Locate the cell with the specified text and output its [x, y] center coordinate. 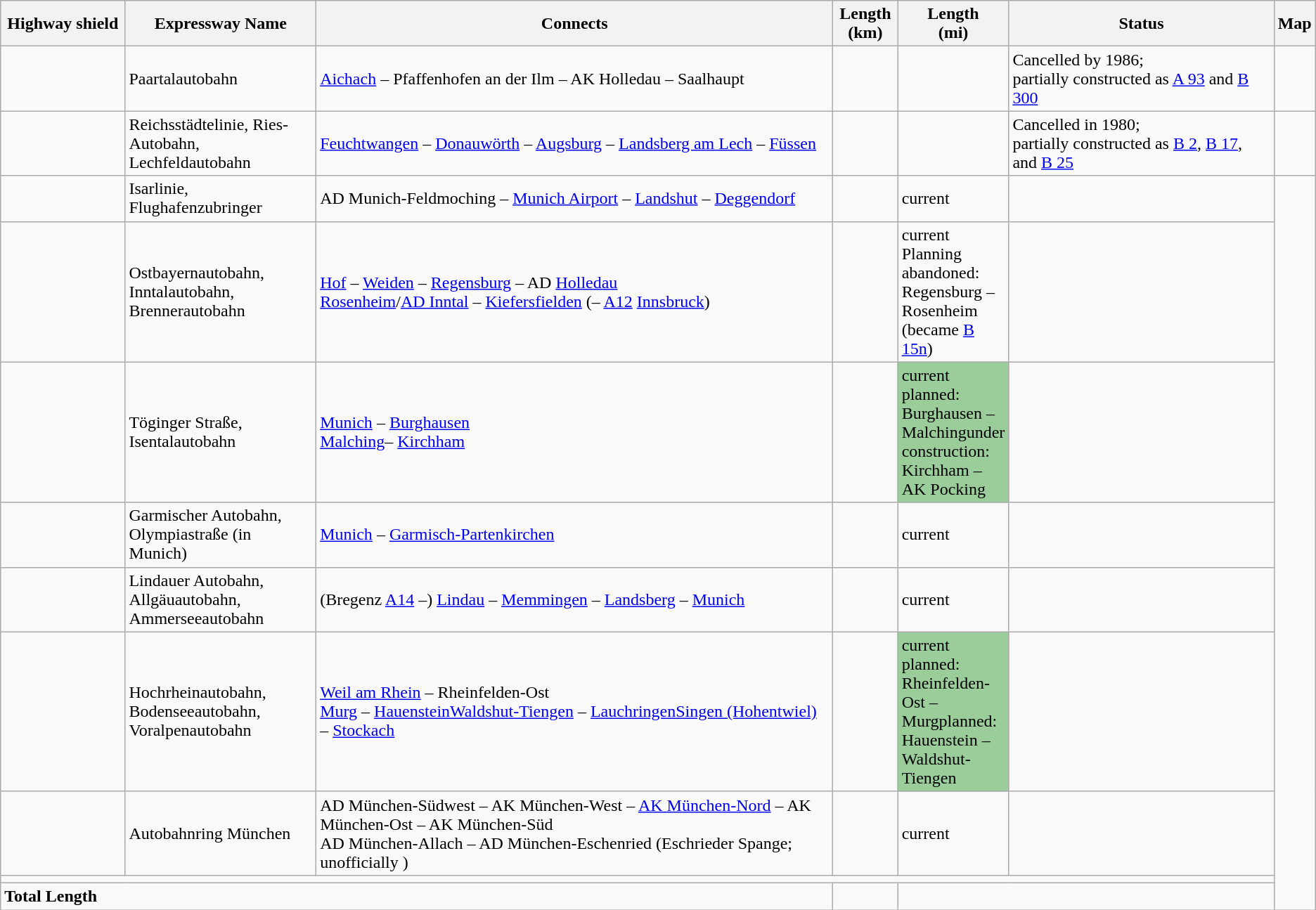
Length(km) [865, 24]
Isarlinie, Flughafenzubringer [221, 198]
Connects [575, 24]
Lindauer Autobahn, Allgäuautobahn, Ammerseeautobahn [221, 599]
Expressway Name [221, 24]
Garmischer Autobahn, Olympiastraße (in Munich) [221, 535]
Length(mi) [953, 24]
currentplanned: Rheinfelden-Ost – Murgplanned: Hauenstein – Waldshut-Tiengen [953, 711]
Cancelled by 1986;partially constructed as A 93 and B 300 [1142, 79]
Feuchtwangen – Donauwörth – Augsburg – Landsberg am Lech – Füssen [575, 143]
(Bregenz A14 –) Lindau – Memmingen – Landsberg – Munich [575, 599]
Status [1142, 24]
Paartalautobahn [221, 79]
Reichsstädtelinie, Ries-Autobahn, Lechfeldautobahn [221, 143]
AD Munich-Feldmoching – Munich Airport – Landshut – Deggendorf [575, 198]
Hochrheinautobahn, Bodenseeautobahn, Voralpenautobahn [221, 711]
Autobahnring München [221, 833]
Munich – Garmisch-Partenkirchen [575, 535]
Aichach – Pfaffenhofen an der Ilm – AK Holledau – Saalhaupt [575, 79]
Töginger Straße, Isentalautobahn [221, 432]
Highway shield [63, 24]
Cancelled in 1980;partially constructed as B 2, B 17, and B 25 [1142, 143]
Hof – Weiden – Regensburg – AD HolledauRosenheim/AD Inntal – Kiefersfielden (– A12 Innsbruck) [575, 292]
currentPlanning abandoned: Regensburg – Rosenheim (became B 15n) [953, 292]
Map [1295, 24]
Total Length [417, 896]
Weil am Rhein – Rheinfelden-OstMurg – HauensteinWaldshut-Tiengen – LauchringenSingen (Hohentwiel) – Stockach [575, 711]
Munich – BurghausenMalching– Kirchham [575, 432]
Ostbayernautobahn, Inntalautobahn, Brennerautobahn [221, 292]
currentplanned: Burghausen – Malchingunder construction: Kirchham – AK Pocking [953, 432]
